Search for the cell housing the specified text and yield its (x, y) center coordinate. 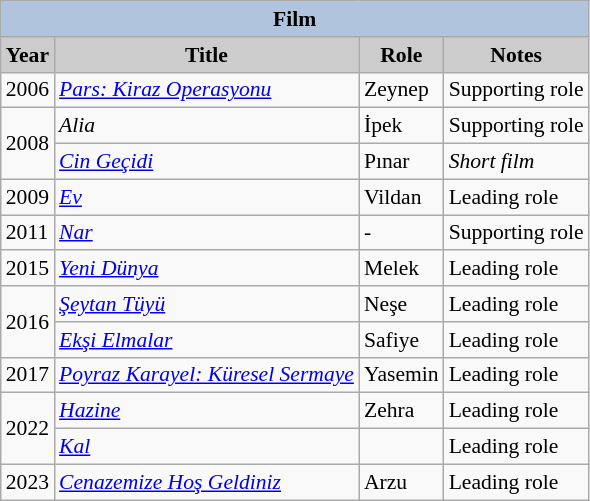
2006 (28, 90)
2016 (28, 322)
Short film (516, 162)
Melek (402, 269)
2022 (28, 428)
Alia (206, 126)
Şeytan Tüyü (206, 304)
- (402, 233)
Hazine (206, 411)
Cenazemize Hoş Geldiniz (206, 482)
Pars: Kiraz Operasyonu (206, 90)
2015 (28, 269)
2017 (28, 375)
Ev (206, 197)
Neşe (402, 304)
Title (206, 55)
Notes (516, 55)
Zeynep (402, 90)
Arzu (402, 482)
Vildan (402, 197)
Nar (206, 233)
2011 (28, 233)
Pınar (402, 162)
Poyraz Karayel: Küresel Sermaye (206, 375)
2008 (28, 144)
İpek (402, 126)
Safiye (402, 340)
Ekşi Elmalar (206, 340)
Kal (206, 447)
Yasemin (402, 375)
Role (402, 55)
Zehra (402, 411)
Yeni Dünya (206, 269)
2009 (28, 197)
Film (295, 19)
Year (28, 55)
2023 (28, 482)
Cin Geçidi (206, 162)
